Detect which cell encompasses the target text, then output its [X, Y] center coordinate. 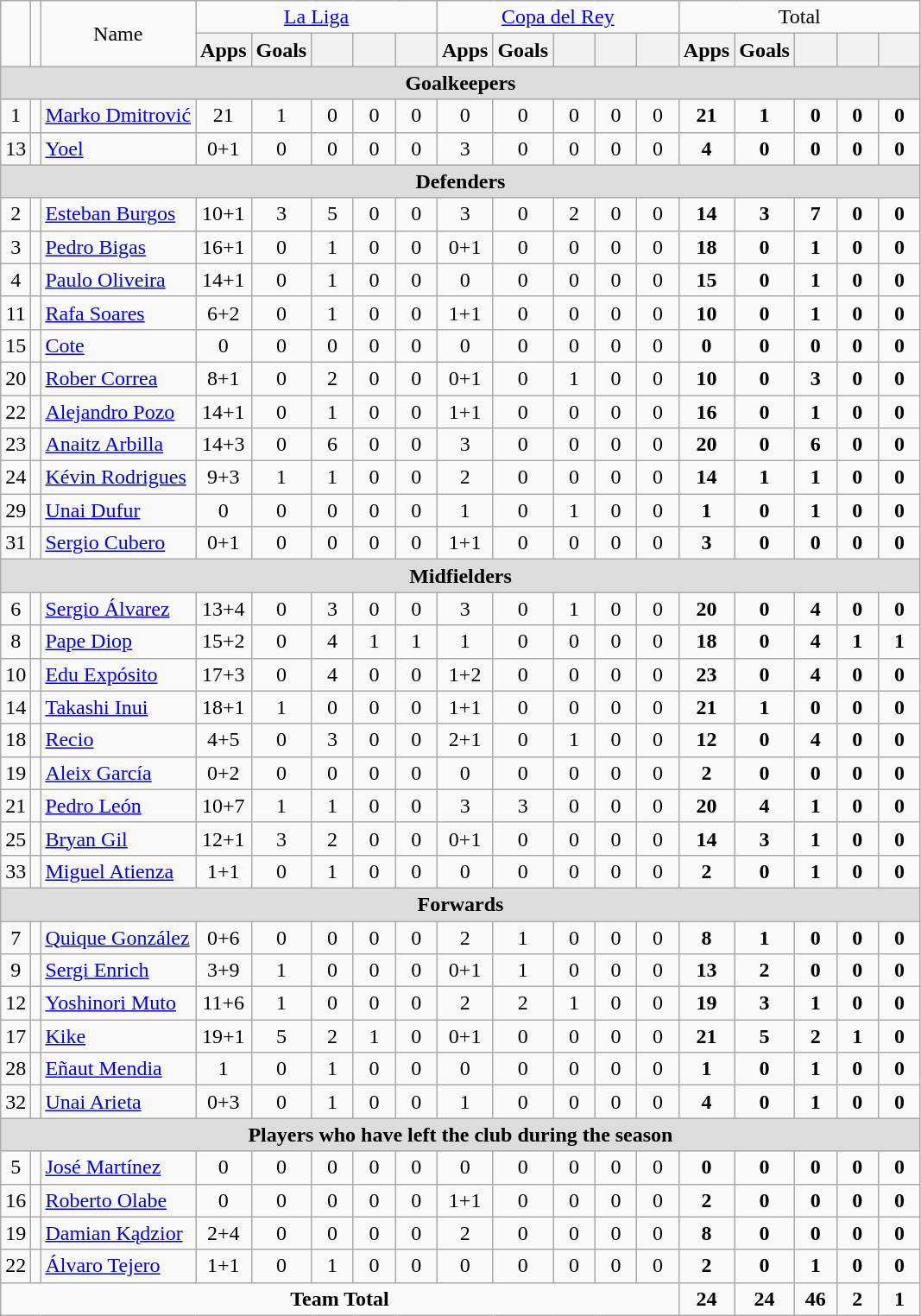
Unai Arieta [118, 1102]
Cote [118, 345]
Álvaro Tejero [118, 1266]
0+3 [224, 1102]
17 [16, 1036]
11+6 [224, 1003]
29 [16, 510]
Pedro Bigas [118, 247]
Sergi Enrich [118, 971]
0+2 [224, 773]
Edu Expósito [118, 674]
0+6 [224, 937]
Eñaut Mendia [118, 1069]
Aleix García [118, 773]
Total [799, 17]
9 [16, 971]
2+1 [464, 740]
10+1 [224, 214]
17+3 [224, 674]
11 [16, 313]
31 [16, 543]
Takashi Inui [118, 707]
Rober Correa [118, 378]
Damian Kądzior [118, 1233]
19+1 [224, 1036]
2+4 [224, 1233]
6+2 [224, 313]
Pedro León [118, 806]
Players who have left the club during the season [461, 1135]
Sergio Álvarez [118, 609]
1+2 [464, 674]
José Martínez [118, 1167]
46 [815, 1299]
Unai Dufur [118, 510]
Defenders [461, 181]
Roberto Olabe [118, 1200]
Anaitz Arbilla [118, 445]
Esteban Burgos [118, 214]
Goalkeepers [461, 83]
16+1 [224, 247]
9+3 [224, 478]
8+1 [224, 378]
Name [118, 34]
10+7 [224, 806]
Paulo Oliveira [118, 280]
Copa del Rey [558, 17]
32 [16, 1102]
Kike [118, 1036]
Team Total [340, 1299]
Midfielders [461, 576]
Rafa Soares [118, 313]
13+4 [224, 609]
Yoel [118, 149]
Marko Dmitrović [118, 116]
Quique González [118, 937]
Pape Diop [118, 642]
12+1 [224, 838]
28 [16, 1069]
33 [16, 871]
Recio [118, 740]
Forwards [461, 904]
4+5 [224, 740]
Bryan Gil [118, 838]
Alejandro Pozo [118, 412]
15+2 [224, 642]
14+3 [224, 445]
Yoshinori Muto [118, 1003]
25 [16, 838]
18+1 [224, 707]
3+9 [224, 971]
La Liga [317, 17]
Miguel Atienza [118, 871]
Kévin Rodrigues [118, 478]
Sergio Cubero [118, 543]
